For the text-containing cell, return its midpoint in [x, y] coordinate format. 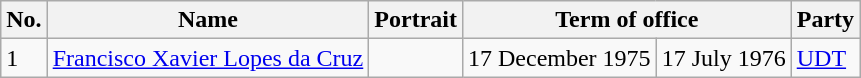
No. [24, 20]
Name [208, 20]
17 July 1976 [724, 58]
Party [825, 20]
Portrait [416, 20]
UDT [825, 58]
Term of office [626, 20]
17 December 1975 [559, 58]
Francisco Xavier Lopes da Cruz [208, 58]
1 [24, 58]
